From the cell containing the given text, extract its center point as (X, Y) coordinate. 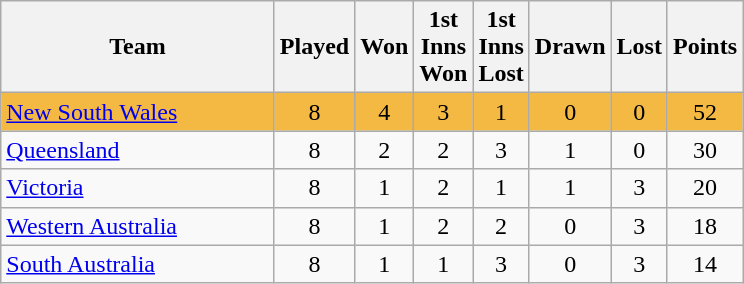
Western Australia (138, 226)
New South Wales (138, 112)
Points (704, 47)
Lost (639, 47)
4 (384, 112)
52 (704, 112)
Victoria (138, 188)
18 (704, 226)
South Australia (138, 264)
Won (384, 47)
1st Inns Lost (501, 47)
Drawn (570, 47)
30 (704, 150)
1st Inns Won (444, 47)
Team (138, 47)
14 (704, 264)
Played (314, 47)
20 (704, 188)
Queensland (138, 150)
